For the text-containing cell, return its midpoint in (x, y) coordinate format. 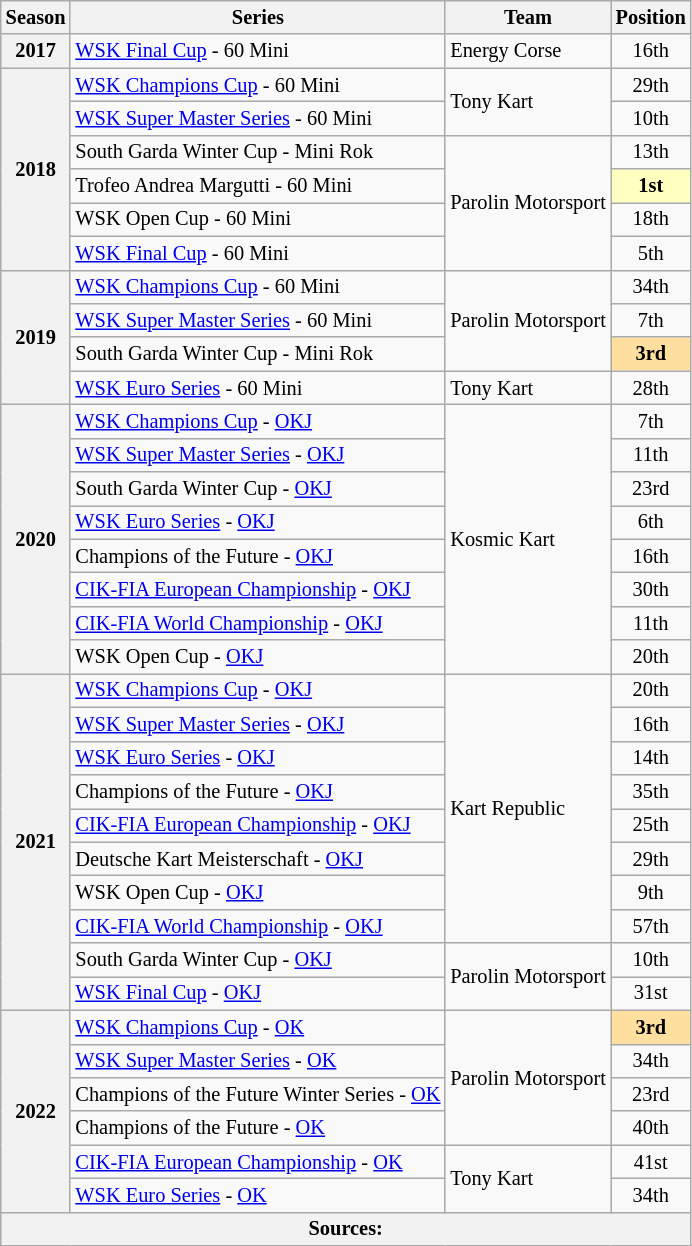
2020 (36, 538)
CIK-FIA European Championship - OK (258, 1162)
Champions of the Future Winter Series - OK (258, 1094)
Sources: (346, 1229)
41st (651, 1162)
13th (651, 152)
40th (651, 1128)
WSK Super Master Series - OK (258, 1061)
Season (36, 17)
9th (651, 892)
18th (651, 219)
WSK Champions Cup - OK (258, 1027)
28th (651, 388)
1st (651, 186)
Team (528, 17)
Series (258, 17)
57th (651, 926)
2021 (36, 842)
5th (651, 253)
Champions of the Future - OK (258, 1128)
Kart Republic (528, 808)
WSK Euro Series - OK (258, 1195)
25th (651, 825)
14th (651, 758)
Energy Corse (528, 51)
Deutsche Kart Meisterschaft - OKJ (258, 859)
2018 (36, 169)
Kosmic Kart (528, 538)
2019 (36, 338)
Position (651, 17)
6th (651, 522)
WSK Final Cup - OKJ (258, 993)
2022 (36, 1111)
35th (651, 791)
WSK Euro Series - 60 Mini (258, 388)
WSK Open Cup - 60 Mini (258, 219)
31st (651, 993)
30th (651, 589)
2017 (36, 51)
Trofeo Andrea Margutti - 60 Mini (258, 186)
